Detect which cell encompasses the target text, then output its (x, y) center coordinate. 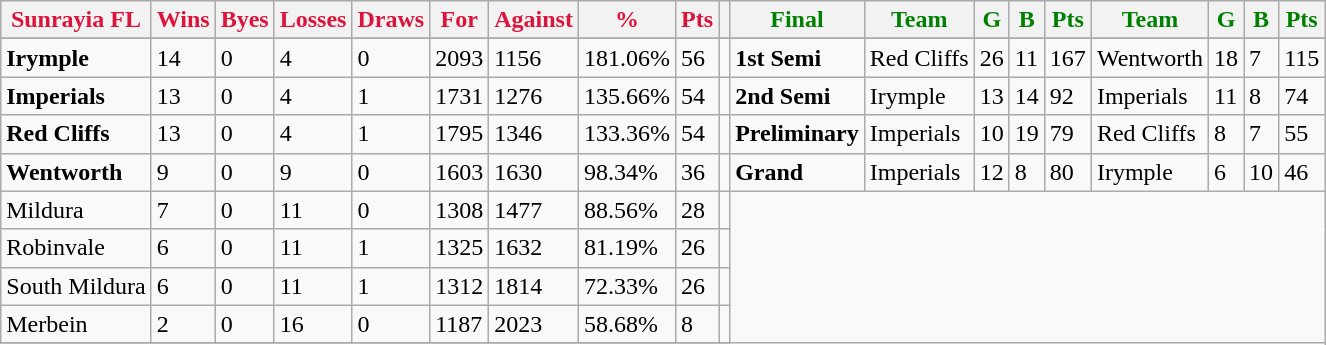
181.06% (626, 58)
2023 (534, 324)
Byes (244, 20)
16 (313, 324)
1603 (460, 172)
Losses (313, 20)
28 (698, 210)
% (626, 20)
135.66% (626, 96)
1630 (534, 172)
79 (1068, 134)
2nd Semi (798, 96)
1187 (460, 324)
1814 (534, 286)
Against (534, 20)
1346 (534, 134)
1276 (534, 96)
58.68% (626, 324)
55 (1302, 134)
1308 (460, 210)
36 (698, 172)
80 (1068, 172)
74 (1302, 96)
98.34% (626, 172)
115 (1302, 58)
56 (698, 58)
72.33% (626, 286)
1325 (460, 248)
Draws (391, 20)
Robinvale (76, 248)
12 (992, 172)
Final (798, 20)
2093 (460, 58)
88.56% (626, 210)
81.19% (626, 248)
Sunrayia FL (76, 20)
South Mildura (76, 286)
92 (1068, 96)
1795 (460, 134)
Grand (798, 172)
Mildura (76, 210)
Wins (183, 20)
1477 (534, 210)
Preliminary (798, 134)
1312 (460, 286)
18 (1226, 58)
1156 (534, 58)
For (460, 20)
2 (183, 324)
1731 (460, 96)
19 (1026, 134)
133.36% (626, 134)
46 (1302, 172)
167 (1068, 58)
1st Semi (798, 58)
1632 (534, 248)
Merbein (76, 324)
